Pinpoint the cell where the given text exists, returning its [x, y] midpoint coordinate. 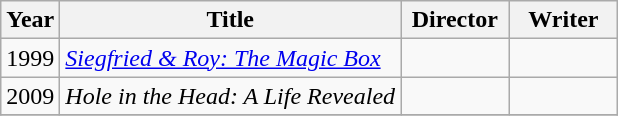
Director [456, 20]
Siegfried & Roy: The Magic Box [230, 58]
2009 [30, 96]
Hole in the Head: A Life Revealed [230, 96]
1999 [30, 58]
Writer [564, 20]
Title [230, 20]
Year [30, 20]
